Capture the cell that displays the provided text and extract its (x, y) central coordinate. 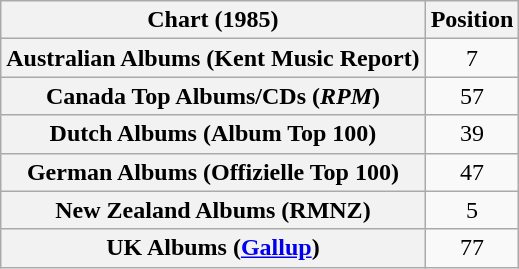
Canada Top Albums/CDs (RPM) (213, 96)
New Zealand Albums (RMNZ) (213, 210)
5 (472, 210)
7 (472, 58)
Dutch Albums (Album Top 100) (213, 134)
77 (472, 248)
UK Albums (Gallup) (213, 248)
Chart (1985) (213, 20)
Position (472, 20)
57 (472, 96)
39 (472, 134)
47 (472, 172)
German Albums (Offizielle Top 100) (213, 172)
Australian Albums (Kent Music Report) (213, 58)
